Locate the cell with the specified text and output its [X, Y] center coordinate. 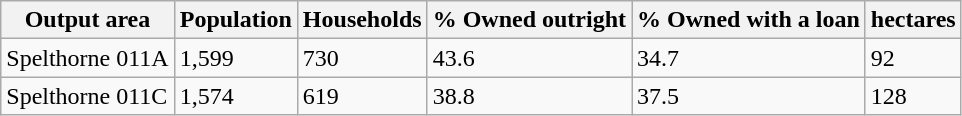
% Owned with a loan [749, 20]
37.5 [749, 96]
38.8 [529, 96]
Households [362, 20]
619 [362, 96]
% Owned outright [529, 20]
Population [236, 20]
1,574 [236, 96]
hectares [913, 20]
1,599 [236, 58]
Output area [88, 20]
128 [913, 96]
730 [362, 58]
Spelthorne 011A [88, 58]
34.7 [749, 58]
92 [913, 58]
43.6 [529, 58]
Spelthorne 011C [88, 96]
